From the cell containing the given text, extract its center point as [X, Y] coordinate. 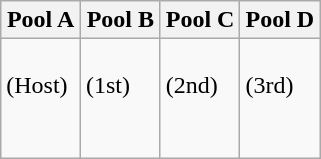
(2nd) [200, 98]
Pool D [280, 20]
Pool C [200, 20]
(3rd) [280, 98]
(Host) [41, 98]
Pool B [120, 20]
Pool A [41, 20]
(1st) [120, 98]
